Determine the (x, y) coordinate at the center of the cell enclosing the given text.  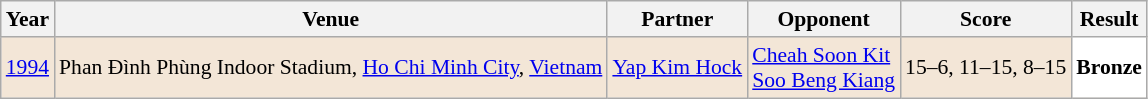
1994 (28, 68)
Opponent (824, 19)
15–6, 11–15, 8–15 (986, 68)
Phan Đình Phùng Indoor Stadium, Ho Chi Minh City, Vietnam (330, 68)
Venue (330, 19)
Partner (677, 19)
Yap Kim Hock (677, 68)
Result (1109, 19)
Bronze (1109, 68)
Cheah Soon Kit Soo Beng Kiang (824, 68)
Year (28, 19)
Score (986, 19)
